Pinpoint the cell where the given text exists, returning its [x, y] midpoint coordinate. 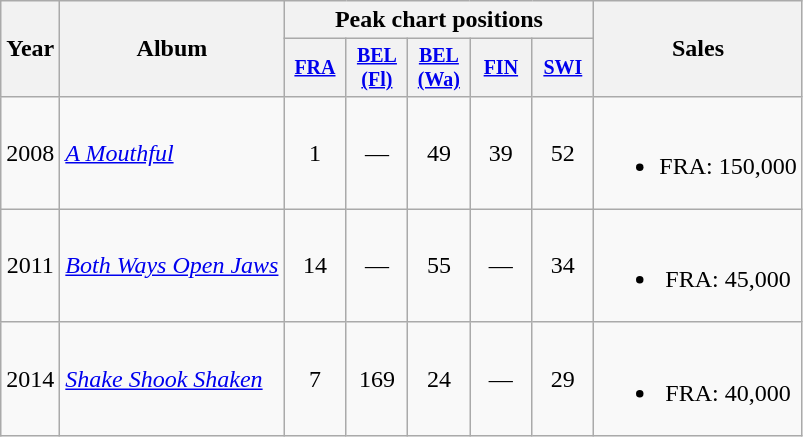
SWI [563, 68]
2011 [30, 266]
49 [439, 152]
39 [501, 152]
BEL(Wa) [439, 68]
2014 [30, 378]
1 [315, 152]
2008 [30, 152]
FIN [501, 68]
FRA: 150,000 [698, 152]
34 [563, 266]
Shake Shook Shaken [172, 378]
Album [172, 49]
FRA [315, 68]
7 [315, 378]
Sales [698, 49]
55 [439, 266]
169 [377, 378]
29 [563, 378]
A Mouthful [172, 152]
52 [563, 152]
14 [315, 266]
FRA: 45,000 [698, 266]
BEL(Fl) [377, 68]
Year [30, 49]
FRA: 40,000 [698, 378]
Peak chart positions [439, 20]
24 [439, 378]
Both Ways Open Jaws [172, 266]
